Provide the (x, y) coordinate of the cell's center where the given text is located.  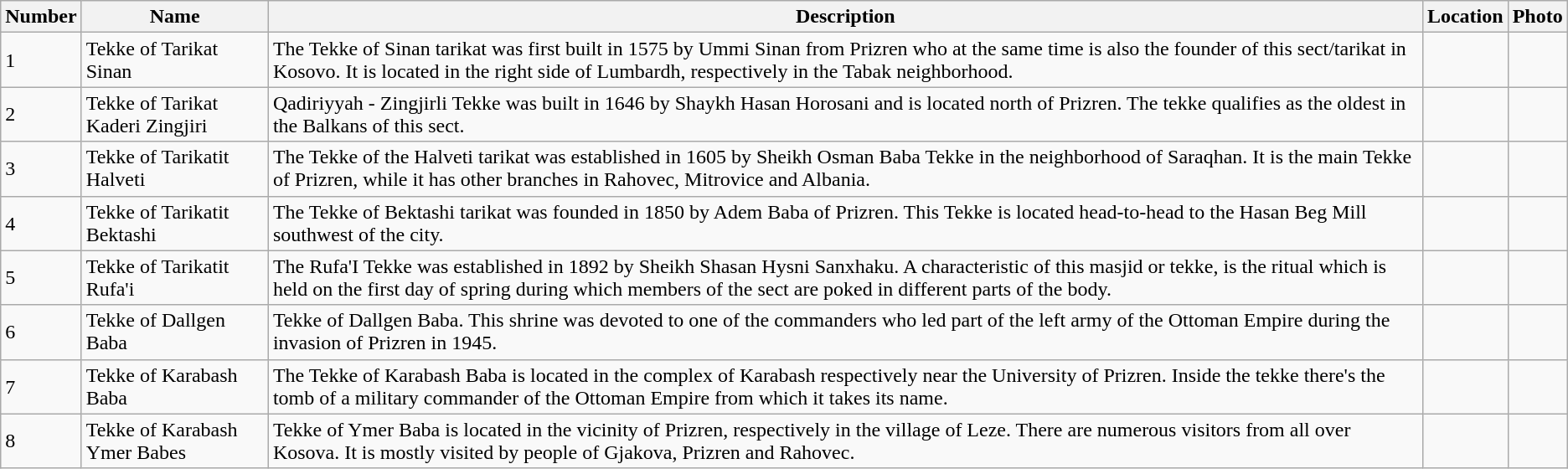
Tekke of Tarikat Kaderi Zingjiri (174, 114)
Tekke of Karabash Baba (174, 387)
Tekke of Tarikat Sinan (174, 60)
Photo (1538, 17)
Location (1465, 17)
5 (41, 278)
Number (41, 17)
Description (845, 17)
Name (174, 17)
Tekke of Dallgen Baba (174, 332)
2 (41, 114)
7 (41, 387)
Tekke of Karabash Ymer Babes (174, 441)
Tekke of Tarikatit Halveti (174, 169)
3 (41, 169)
8 (41, 441)
1 (41, 60)
4 (41, 223)
6 (41, 332)
Tekke of Tarikatit Rufa'i (174, 278)
Tekke of Tarikatit Bektashi (174, 223)
